Find where the given text appears and provide that cell's center as [x, y] coordinate. 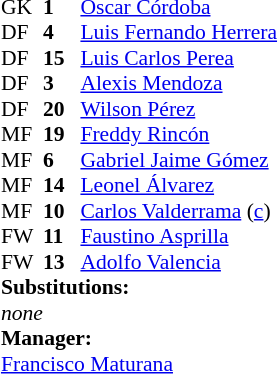
20 [62, 109]
Freddy Rincón [178, 135]
4 [62, 33]
Gabriel Jaime Gómez [178, 160]
6 [62, 160]
Manager: [139, 339]
19 [62, 135]
Faustino Asprilla [178, 237]
Leonel Álvarez [178, 185]
15 [62, 58]
Adolfo Valencia [178, 262]
10 [62, 211]
Luis Fernando Herrera [178, 33]
Alexis Mendoza [178, 83]
Substitutions: [139, 287]
14 [62, 185]
Luis Carlos Perea [178, 58]
13 [62, 262]
Wilson Pérez [178, 109]
Carlos Valderrama (c) [178, 211]
none [22, 313]
11 [62, 237]
3 [62, 83]
